Return the [x, y] coordinate for the center point of the cell that contains the specified text.  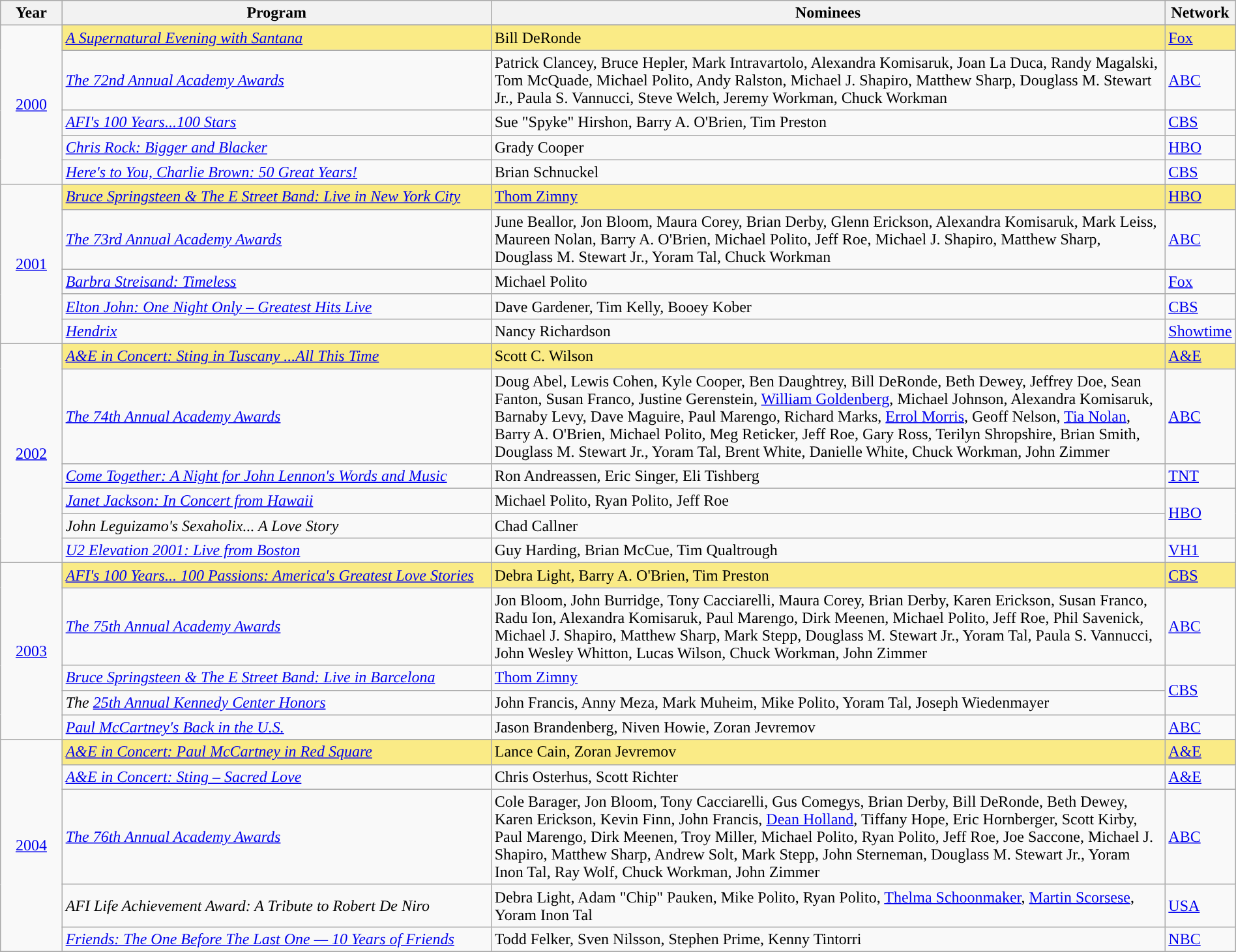
Chris Rock: Bigger and Blacker [276, 147]
Lance Cain, Zoran Jevremov [828, 752]
U2 Elevation 2001: Live from Boston [276, 551]
Debra Light, Adam "Chip" Pauken, Mike Polito, Ryan Polito, Thelma Schoonmaker, Martin Scorsese, Yoram Inon Tal [828, 906]
Todd Felker, Sven Nilsson, Stephen Prime, Kenny Tintorri [828, 939]
John Leguizamo's Sexaholix... A Love Story [276, 526]
The 25th Annual Kennedy Center Honors [276, 702]
Year [31, 13]
Nominees [828, 13]
Janet Jackson: In Concert from Hawaii [276, 501]
Grady Cooper [828, 147]
Jason Brandenberg, Niven Howie, Zoran Jevremov [828, 727]
Sue "Spyke" Hirshon, Barry A. O'Brien, Tim Preston [828, 123]
A&E in Concert: Sting in Tuscany ...All This Time [276, 356]
2000 [31, 105]
TNT [1200, 476]
Program [276, 13]
AFI's 100 Years...100 Stars [276, 123]
AFI Life Achievement Award: A Tribute to Robert De Niro [276, 906]
A Supernatural Evening with Santana [276, 38]
NBC [1200, 939]
2002 [31, 453]
Paul McCartney's Back in the U.S. [276, 727]
Bruce Springsteen & The E Street Band: Live in New York City [276, 197]
Brian Schnuckel [828, 172]
Ron Andreassen, Eric Singer, Eli Tishberg [828, 476]
Dave Gardener, Tim Kelly, Booey Kober [828, 306]
USA [1200, 906]
Barbra Streisand: Timeless [276, 281]
2004 [31, 846]
AFI's 100 Years... 100 Passions: America's Greatest Love Stories [276, 575]
Chris Osterhus, Scott Richter [828, 777]
2001 [31, 264]
Chad Callner [828, 526]
The 76th Annual Academy Awards [276, 837]
Showtime [1200, 331]
Michael Polito, Ryan Polito, Jeff Roe [828, 501]
Debra Light, Barry A. O'Brien, Tim Preston [828, 575]
2003 [31, 652]
The 74th Annual Academy Awards [276, 416]
Friends: The One Before The Last One — 10 Years of Friends [276, 939]
Michael Polito [828, 281]
VH1 [1200, 551]
Bruce Springsteen & The E Street Band: Live in Barcelona [276, 678]
The 75th Annual Academy Awards [276, 627]
A&E in Concert: Paul McCartney in Red Square [276, 752]
Guy Harding, Brian McCue, Tim Qualtrough [828, 551]
Nancy Richardson [828, 331]
The 73rd Annual Academy Awards [276, 239]
Elton John: One Night Only – Greatest Hits Live [276, 306]
Here's to You, Charlie Brown: 50 Great Years! [276, 172]
Network [1200, 13]
The 72nd Annual Academy Awards [276, 80]
Bill DeRonde [828, 38]
Hendrix [276, 331]
John Francis, Anny Meza, Mark Muheim, Mike Polito, Yoram Tal, Joseph Wiedenmayer [828, 702]
A&E in Concert: Sting – Sacred Love [276, 777]
Scott C. Wilson [828, 356]
Come Together: A Night for John Lennon's Words and Music [276, 476]
